Return [X, Y] of the center of cell containing provided text 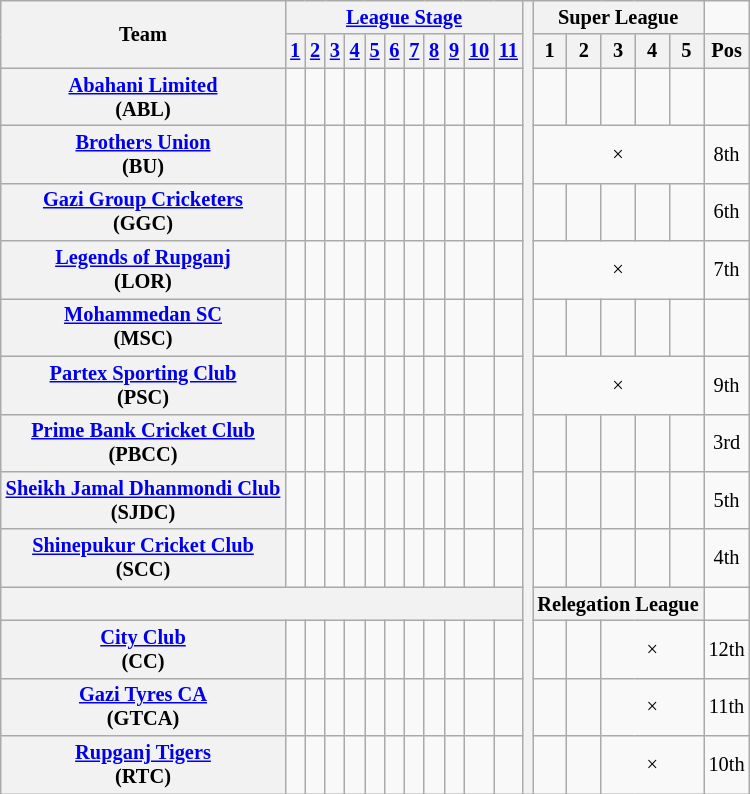
12th [727, 649]
9th [727, 385]
Legends of Rupganj(LOR) [143, 270]
Gazi Tyres CA(GTCA) [143, 707]
Relegation League [618, 604]
9 [454, 51]
4th [727, 558]
11 [508, 51]
Sheikh Jamal Dhanmondi Club(SJDC) [143, 500]
Partex Sporting Club(PSC) [143, 385]
Super League [618, 17]
6 [394, 51]
7th [727, 270]
Team [143, 34]
8th [727, 154]
Gazi Group Cricketers(GGC) [143, 212]
10th [727, 765]
Mohammedan SC(MSC) [143, 327]
5th [727, 500]
11th [727, 707]
Shinepukur Cricket Club(SCC) [143, 558]
Prime Bank Cricket Club(PBCC) [143, 443]
Brothers Union(BU) [143, 154]
8 [434, 51]
City Club(CC) [143, 649]
10 [479, 51]
League Stage [404, 17]
3rd [727, 443]
Abahani Limited(ABL) [143, 97]
7 [414, 51]
Pos [727, 51]
Rupganj Tigers(RTC) [143, 765]
6th [727, 212]
